Return [X, Y] of the center of cell containing provided text 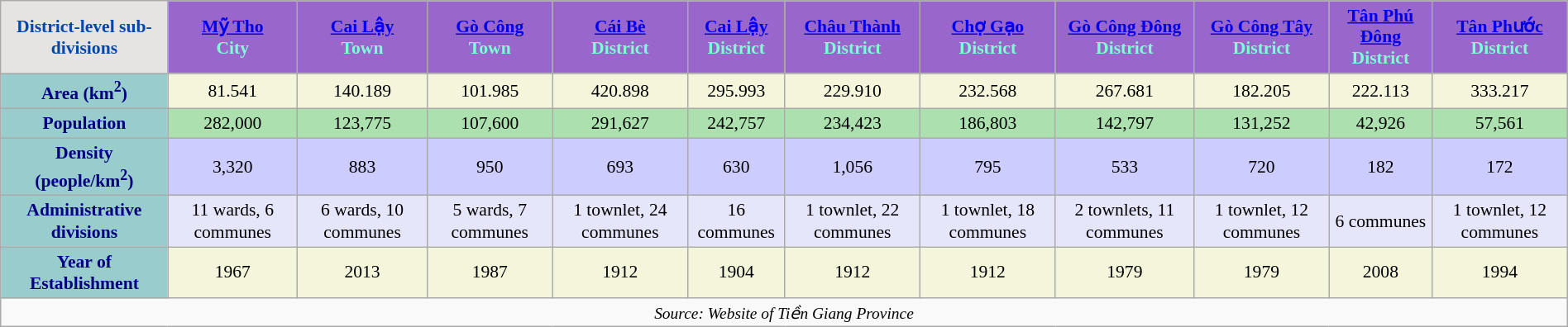
1987 [490, 272]
Cai Lậy District [736, 37]
1,056 [853, 167]
533 [1125, 167]
630 [736, 167]
222.113 [1380, 91]
57,561 [1500, 124]
Gò Công Town [490, 37]
1 townlet, 22 communes [853, 221]
172 [1500, 167]
1 townlet, 18 communes [988, 221]
140.189 [362, 91]
Chợ Gạo District [988, 37]
229.910 [853, 91]
234,423 [853, 124]
42,926 [1380, 124]
Administrative divisions [84, 221]
182 [1380, 167]
Area (km2) [84, 91]
182.205 [1262, 91]
282,000 [233, 124]
291,627 [620, 124]
693 [620, 167]
123,775 [362, 124]
333.217 [1500, 91]
16 communes [736, 221]
11 wards, 6 communes [233, 221]
Gò Công Tây District [1262, 37]
883 [362, 167]
242,757 [736, 124]
720 [1262, 167]
District-level sub-divisions [84, 37]
Population [84, 124]
1 townlet, 24 communes [620, 221]
420.898 [620, 91]
Cái Bè District [620, 37]
295.993 [736, 91]
2 townlets, 11 communes [1125, 221]
131,252 [1262, 124]
Tân Phước District [1500, 37]
2008 [1380, 272]
3,320 [233, 167]
1994 [1500, 272]
101.985 [490, 91]
Year of Establishment [84, 272]
142,797 [1125, 124]
Châu Thành District [853, 37]
232.568 [988, 91]
Mỹ Tho City [233, 37]
186,803 [988, 124]
107,600 [490, 124]
2013 [362, 272]
Gò Công Đông District [1125, 37]
1904 [736, 272]
5 wards, 7 communes [490, 221]
6 communes [1380, 221]
795 [988, 167]
Source: Website of Tiền Giang Province [784, 312]
1967 [233, 272]
Density (people/km2) [84, 167]
267.681 [1125, 91]
81.541 [233, 91]
Tân Phú Đông District [1380, 37]
Cai Lậy Town [362, 37]
6 wards, 10 communes [362, 221]
950 [490, 167]
